Capture the cell that displays the provided text and extract its [X, Y] central coordinate. 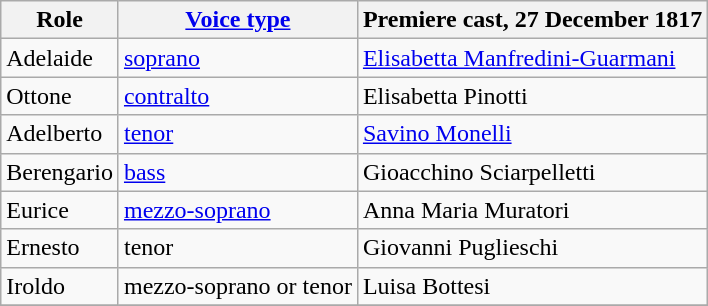
Adelaide [60, 58]
Giovanni Puglieschi [532, 248]
bass [238, 172]
mezzo-soprano [238, 210]
Eurice [60, 210]
Voice type [238, 20]
Iroldo [60, 286]
Adelberto [60, 134]
mezzo-soprano or tenor [238, 286]
contralto [238, 96]
Elisabetta Pinotti [532, 96]
Anna Maria Muratori [532, 210]
Berengario [60, 172]
Ottone [60, 96]
Premiere cast, 27 December 1817 [532, 20]
Elisabetta Manfredini-Guarmani [532, 58]
soprano [238, 58]
Role [60, 20]
Savino Monelli [532, 134]
Ernesto [60, 248]
Luisa Bottesi [532, 286]
Gioacchino Sciarpelletti [532, 172]
